Determine the [x, y] coordinate at the center of the cell enclosing the given text.  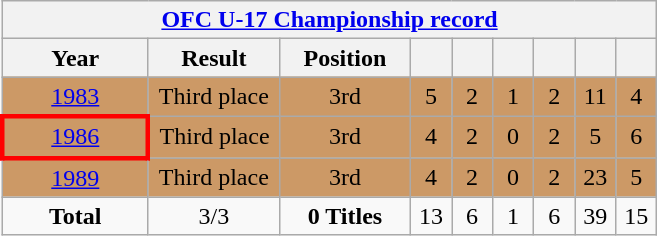
Result [214, 58]
13 [430, 216]
0 Titles [344, 216]
Total [75, 216]
Year [75, 58]
Position [344, 58]
15 [636, 216]
1989 [75, 178]
39 [596, 216]
3/3 [214, 216]
1983 [75, 97]
11 [596, 97]
1986 [75, 136]
OFC U-17 Championship record [330, 20]
23 [596, 178]
